Return the [X, Y] coordinate for the center point of the cell that contains the specified text.  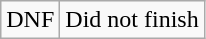
Did not finish [132, 20]
DNF [30, 20]
